Capture the cell that displays the provided text and extract its (x, y) central coordinate. 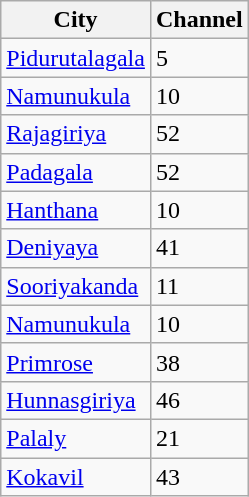
Hanthana (76, 210)
21 (199, 438)
Deniyaya (76, 248)
City (76, 20)
Padagala (76, 172)
Primrose (76, 362)
43 (199, 477)
Channel (199, 20)
Pidurutalagala (76, 58)
11 (199, 286)
Hunnasgiriya (76, 400)
41 (199, 248)
Sooriyakanda (76, 286)
46 (199, 400)
Rajagiriya (76, 134)
Palaly (76, 438)
5 (199, 58)
Kokavil (76, 477)
38 (199, 362)
